Search for the cell housing the specified text and yield its (x, y) center coordinate. 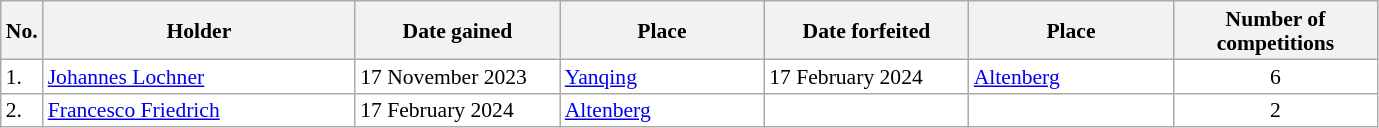
2. (22, 110)
6 (1276, 76)
2 (1276, 110)
1. (22, 76)
Johannes Lochner (200, 76)
Francesco Friedrich (200, 110)
17 November 2023 (458, 76)
Yanqing (662, 76)
Holder (200, 30)
Date gained (458, 30)
Date forfeited (866, 30)
No. (22, 30)
Number of competitions (1276, 30)
